Pinpoint the cell where the given text exists, returning its (X, Y) midpoint coordinate. 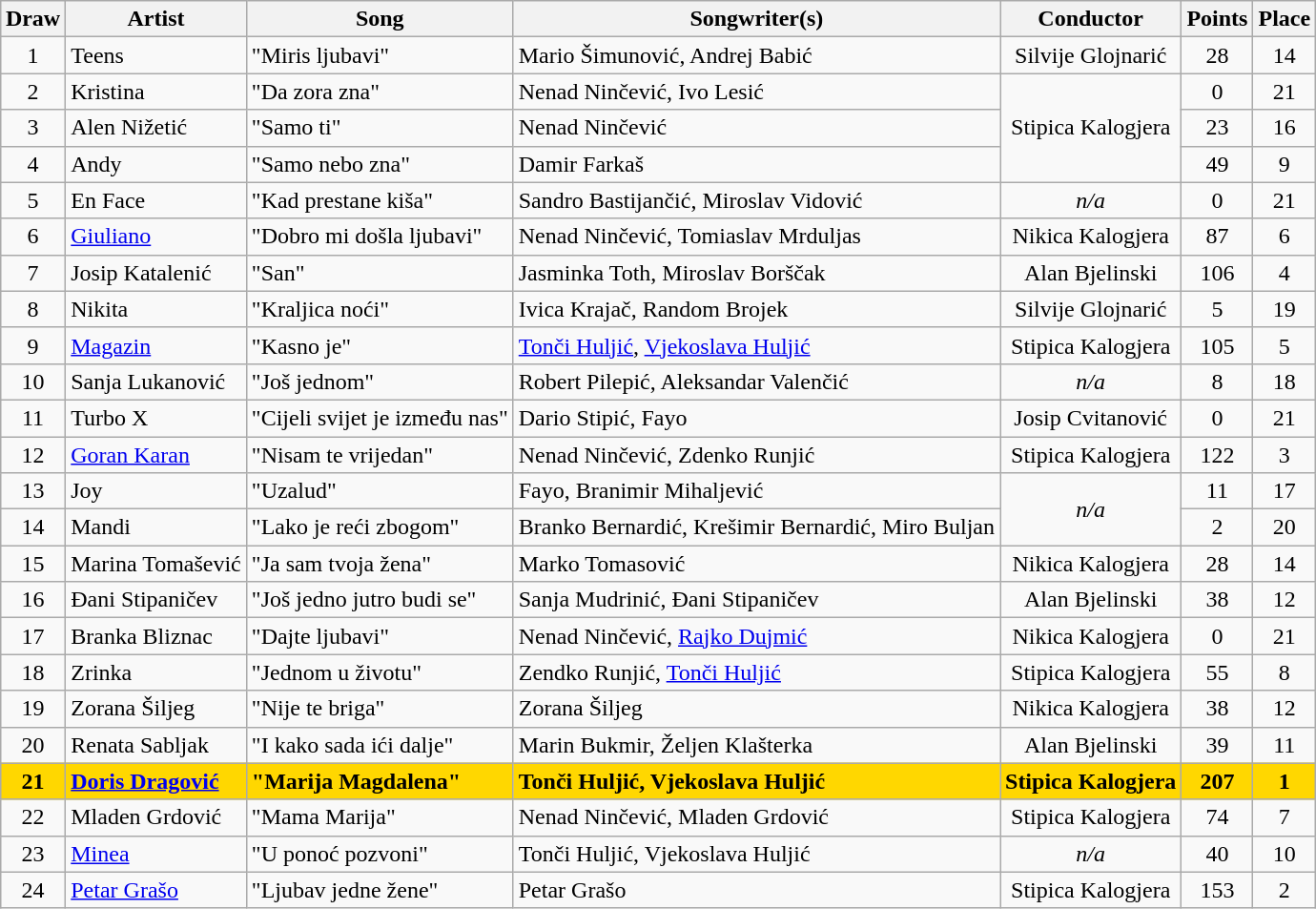
Doris Dragović (156, 781)
24 (32, 890)
"Da zora zna" (380, 92)
106 (1217, 273)
122 (1217, 455)
"Samo ti" (380, 128)
Jasminka Toth, Miroslav Borščak (756, 273)
Turbo X (156, 418)
"Kasno je" (380, 345)
Points (1217, 19)
"Miris ljubavi" (380, 55)
"Samo nebo zna" (380, 164)
Damir Farkaš (756, 164)
Sanja Lukanović (156, 382)
"Lako je reći zbogom" (380, 527)
Đani Stipaničev (156, 600)
Goran Karan (156, 455)
"Dajte ljubavi" (380, 636)
Ivica Krajač, Random Brojek (756, 309)
Draw (32, 19)
Minea (156, 854)
153 (1217, 890)
"Nisam te vrijedan" (380, 455)
74 (1217, 817)
Mario Šimunović, Andrej Babić (756, 55)
"Još jednom" (380, 382)
39 (1217, 745)
Place (1285, 19)
Artist (156, 19)
Josip Katalenić (156, 273)
Mandi (156, 527)
"Mama Marija" (380, 817)
Dario Stipić, Fayo (756, 418)
105 (1217, 345)
Nenad Ninčević, Mladen Grdović (756, 817)
Zrinka (156, 672)
"Dobro mi došla ljubavi" (380, 237)
Zendko Runjić, Tonči Huljić (756, 672)
"Ja sam tvoja žena" (380, 564)
Magazin (156, 345)
Conductor (1090, 19)
40 (1217, 854)
Song (380, 19)
Joy (156, 491)
15 (32, 564)
"Ljubav jedne žene" (380, 890)
Alen Nižetić (156, 128)
Marin Bukmir, Željen Klašterka (756, 745)
"Uzalud" (380, 491)
"Kad prestane kiša" (380, 200)
"San" (380, 273)
Andy (156, 164)
49 (1217, 164)
"Cijeli svijet je između nas" (380, 418)
22 (32, 817)
Sanja Mudrinić, Ðani Stipaničev (756, 600)
Robert Pilepić, Aleksandar Valenčić (756, 382)
En Face (156, 200)
Marina Tomašević (156, 564)
Nenad Ninčević (756, 128)
"Marija Magdalena" (380, 781)
Giuliano (156, 237)
87 (1217, 237)
Renata Sabljak (156, 745)
Songwriter(s) (756, 19)
"Jednom u životu" (380, 672)
"I kako sada ići dalje" (380, 745)
Marko Tomasović (756, 564)
207 (1217, 781)
Nenad Ninčević, Ivo Lesić (756, 92)
Nikita (156, 309)
Sandro Bastijančić, Miroslav Vidović (756, 200)
13 (32, 491)
"Nije te briga" (380, 709)
Mladen Grdović (156, 817)
"Još jedno jutro budi se" (380, 600)
Teens (156, 55)
Branka Bliznac (156, 636)
Branko Bernardić, Krešimir Bernardić, Miro Buljan (756, 527)
Kristina (156, 92)
Josip Cvitanović (1090, 418)
Nenad Ninčević, Rajko Dujmić (756, 636)
"Kraljica noći" (380, 309)
Nenad Ninčević, Tomiaslav Mrduljas (756, 237)
Nenad Ninčević, Zdenko Runjić (756, 455)
"U ponoć pozvoni" (380, 854)
Fayo, Branimir Mihaljević (756, 491)
55 (1217, 672)
